Capture the cell that displays the provided text and extract its [x, y] central coordinate. 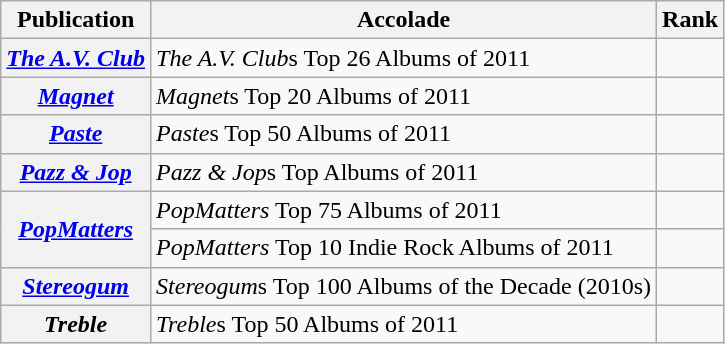
Magnets Top 20 Albums of 2011 [404, 96]
Pastes Top 50 Albums of 2011 [404, 134]
Stereogum [76, 286]
Pazz & Jop [76, 172]
PopMatters Top 10 Indie Rock Albums of 2011 [404, 248]
Trebles Top 50 Albums of 2011 [404, 324]
Accolade [404, 20]
Treble [76, 324]
The A.V. Club [76, 58]
PopMatters [76, 229]
Stereogums Top 100 Albums of the Decade (2010s) [404, 286]
Publication [76, 20]
Pazz & Jops Top Albums of 2011 [404, 172]
Magnet [76, 96]
Rank [690, 20]
The A.V. Clubs Top 26 Albums of 2011 [404, 58]
PopMatters Top 75 Albums of 2011 [404, 210]
Paste [76, 134]
